Output the [x, y] coordinate of the center of the cell containing the given text.  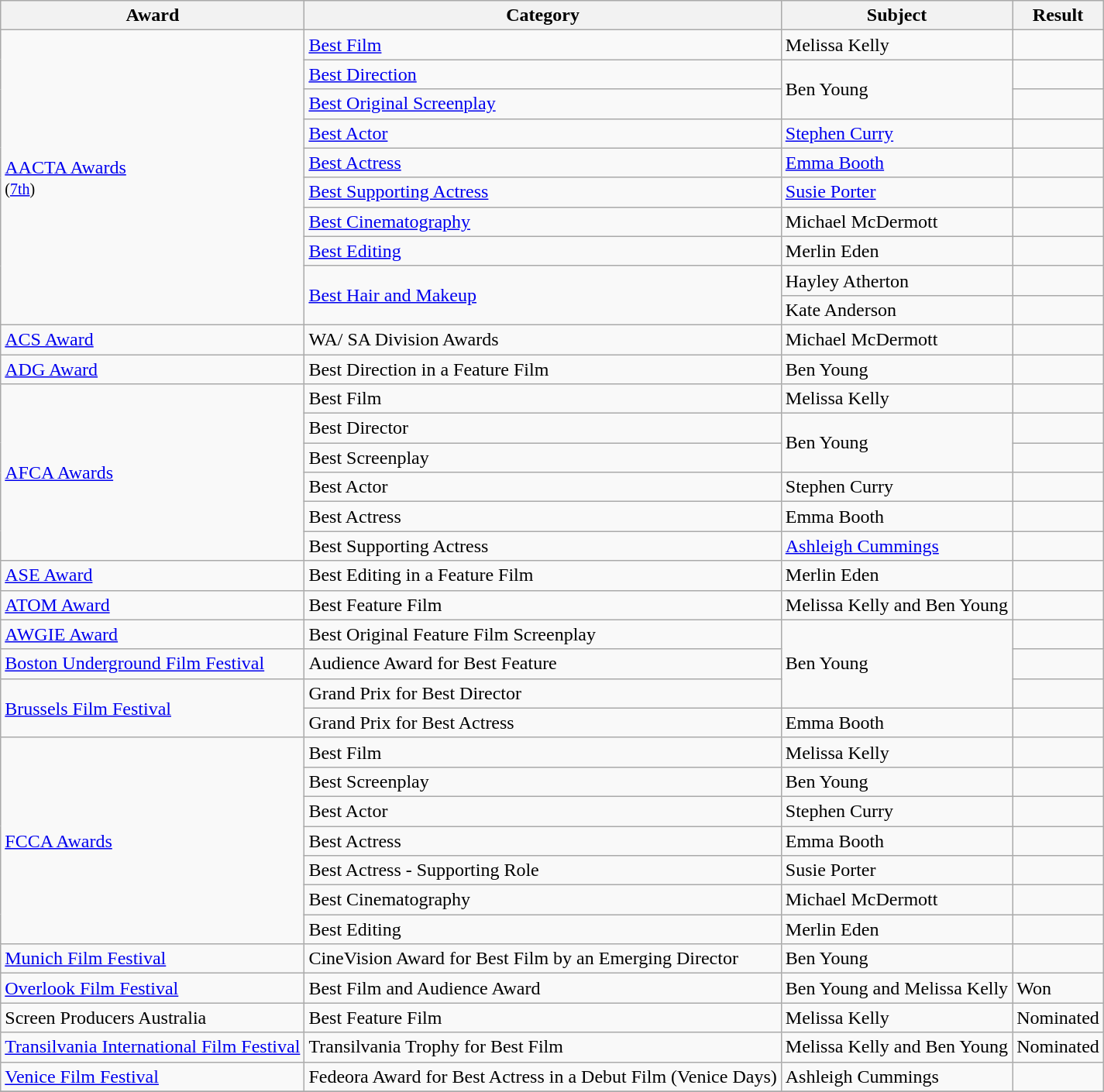
Overlook Film Festival [153, 988]
Transilvania International Film Festival [153, 1047]
Best Director [542, 428]
Award [153, 15]
AACTA Awards(7th) [153, 178]
Won [1058, 988]
Best Hair and Makeup [542, 295]
WA/ SA Division Awards [542, 339]
ACS Award [153, 339]
Best Editing in a Feature Film [542, 575]
Result [1058, 15]
Hayley Atherton [896, 280]
Kate Anderson [896, 310]
FCCA Awards [153, 840]
AWGIE Award [153, 634]
Transilvania Trophy for Best Film [542, 1047]
CineVision Award for Best Film by an Emerging Director [542, 959]
Best Direction in a Feature Film [542, 369]
Best Actress - Supporting Role [542, 871]
Grand Prix for Best Director [542, 693]
Munich Film Festival [153, 959]
Fedeora Award for Best Actress in a Debut Film (Venice Days) [542, 1077]
ATOM Award [153, 605]
Venice Film Festival [153, 1077]
Screen Producers Australia [153, 1018]
Best Original Screenplay [542, 104]
AFCA Awards [153, 472]
Boston Underground Film Festival [153, 664]
Audience Award for Best Feature [542, 664]
Best Film and Audience Award [542, 988]
Brussels Film Festival [153, 708]
Grand Prix for Best Actress [542, 723]
Category [542, 15]
ASE Award [153, 575]
Best Original Feature Film Screenplay [542, 634]
Ben Young and Melissa Kelly [896, 988]
ADG Award [153, 369]
Subject [896, 15]
Best Direction [542, 74]
